From the cell containing the given text, extract its center point as (X, Y) coordinate. 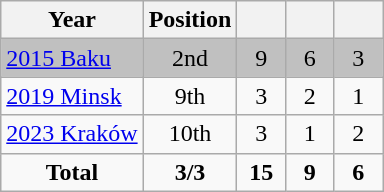
9th (190, 96)
15 (262, 172)
10th (190, 134)
Year (72, 20)
Position (190, 20)
2023 Kraków (72, 134)
Total (72, 172)
3/3 (190, 172)
2019 Minsk (72, 96)
2nd (190, 58)
2015 Baku (72, 58)
